Provide the [x, y] coordinate of the cell's center where the given text is located.  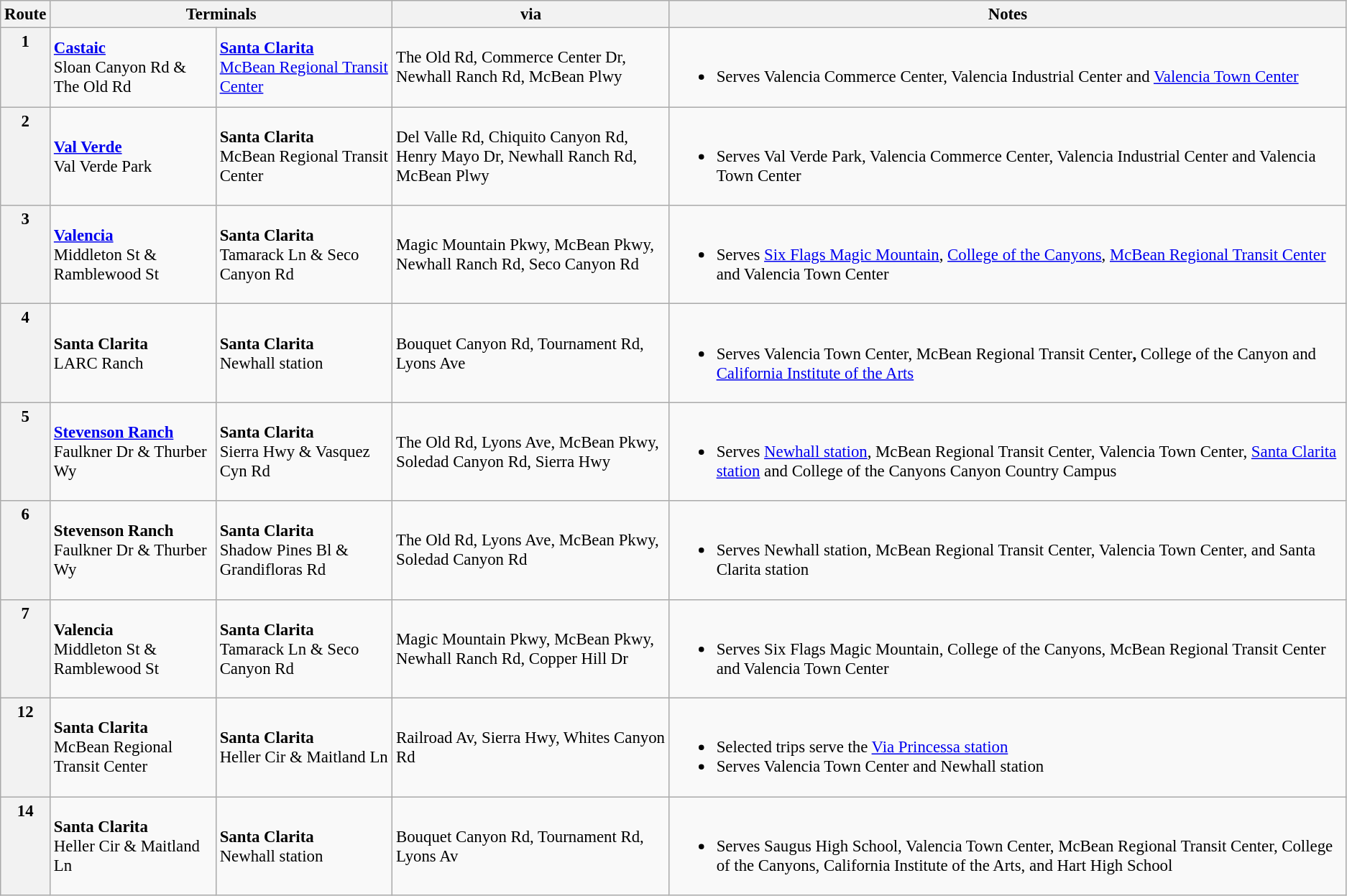
Magic Mountain Pkwy, McBean Pkwy, Newhall Ranch Rd, Seco Canyon Rd [531, 254]
via [531, 14]
2 [26, 157]
Railroad Av, Sierra Hwy, Whites Canyon Rd [531, 747]
Serves Valencia Town Center, McBean Regional Transit Center, College of the Canyon and California Institute of the Arts [1008, 354]
Serves Newhall station, McBean Regional Transit Center, Valencia Town Center, Santa Clarita station and College of the Canyons Canyon Country Campus [1008, 451]
4 [26, 354]
Serves Newhall station, McBean Regional Transit Center, Valencia Town Center, and Santa Clarita station [1008, 550]
12 [26, 747]
Santa ClaritaSierra Hwy & Vasquez Cyn Rd [303, 451]
7 [26, 648]
5 [26, 451]
Serves Val Verde Park, Valencia Commerce Center, Valencia Industrial Center and Valencia Town Center [1008, 157]
Santa ClaritaShadow Pines Bl & Grandifloras Rd [303, 550]
Notes [1008, 14]
Magic Mountain Pkwy, McBean Pkwy, Newhall Ranch Rd, Copper Hill Dr [531, 648]
Route [26, 14]
Selected trips serve the Via Princessa stationServes Valencia Town Center and Newhall station [1008, 747]
The Old Rd, Lyons Ave, McBean Pkwy, Soledad Canyon Rd, Sierra Hwy [531, 451]
6 [26, 550]
14 [26, 846]
CastaicSloan Canyon Rd & The Old Rd [134, 68]
Terminals [221, 14]
Val VerdeVal Verde Park [134, 157]
Bouquet Canyon Rd, Tournament Rd, Lyons Av [531, 846]
The Old Rd, Commerce Center Dr, Newhall Ranch Rd, McBean Plwy [531, 68]
Del Valle Rd, Chiquito Canyon Rd, Henry Mayo Dr, Newhall Ranch Rd, McBean Plwy [531, 157]
3 [26, 254]
The Old Rd, Lyons Ave, McBean Pkwy, Soledad Canyon Rd [531, 550]
Serves Valencia Commerce Center, Valencia Industrial Center and Valencia Town Center [1008, 68]
Bouquet Canyon Rd, Tournament Rd, Lyons Ave [531, 354]
Santa ClaritaLARC Ranch [134, 354]
1 [26, 68]
